Return (x, y) of the center of cell containing provided text 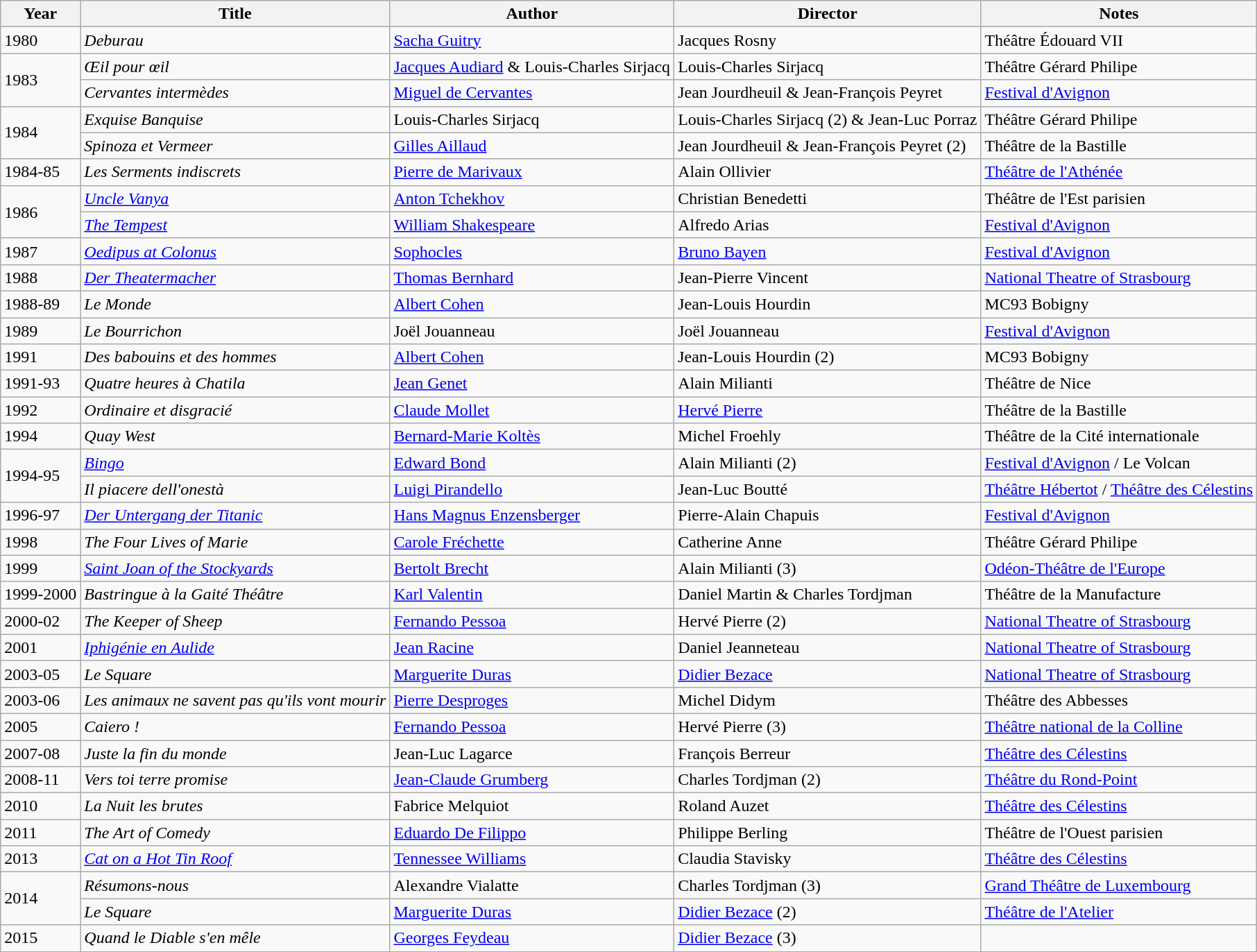
1980 (40, 40)
1988-89 (40, 304)
Vers toi terre promise (235, 780)
Bingo (235, 463)
Le Bourrichon (235, 331)
Théâtre des Abbesses (1119, 700)
Résumons-nous (235, 885)
Alfredo Arias (828, 225)
Luigi Pirandello (532, 489)
1984-85 (40, 172)
Il piacere dell'onestà (235, 489)
Exquise Banquise (235, 119)
Pierre-Alain Chapuis (828, 516)
Théâtre de Nice (1119, 384)
Roland Auzet (828, 806)
Jean-Luc Boutté (828, 489)
Odéon-Théâtre de l'Europe (1119, 568)
Karl Valentin (532, 595)
Charles Tordjman (2) (828, 780)
Jean-Luc Lagarce (532, 753)
Michel Froehly (828, 436)
Georges Feydeau (532, 938)
2001 (40, 647)
Tennessee Williams (532, 859)
Anton Tchekhov (532, 198)
Théâtre de l'Atelier (1119, 912)
The Keeper of Sheep (235, 621)
Claudia Stavisky (828, 859)
Miguel de Cervantes (532, 93)
Théâtre de l'Est parisien (1119, 198)
Quatre heures à Chatila (235, 384)
Théâtre de l'Ouest parisien (1119, 833)
Alain Milianti (828, 384)
Charles Tordjman (3) (828, 885)
2005 (40, 726)
Caiero ! (235, 726)
Didier Bezace (828, 674)
Grand Théâtre de Luxembourg (1119, 885)
Uncle Vanya (235, 198)
1991-93 (40, 384)
Théâtre Hébertot / Théâtre des Célestins (1119, 489)
Jean-Louis Hourdin (2) (828, 357)
1991 (40, 357)
1986 (40, 212)
2003-06 (40, 700)
Fabrice Melquiot (532, 806)
1994-95 (40, 476)
1987 (40, 251)
William Shakespeare (532, 225)
Alexandre Vialatte (532, 885)
Didier Bezace (2) (828, 912)
Sophocles (532, 251)
Juste la fin du monde (235, 753)
Bruno Bayen (828, 251)
2015 (40, 938)
Cat on a Hot Tin Roof (235, 859)
Bertolt Brecht (532, 568)
1994 (40, 436)
Jean Racine (532, 647)
Les animaux ne savent pas qu'ils vont mourir (235, 700)
Gilles Aillaud (532, 146)
Edward Bond (532, 463)
Oedipus at Colonus (235, 251)
Spinoza et Vermeer (235, 146)
2010 (40, 806)
1989 (40, 331)
Quand le Diable s'en mêle (235, 938)
1996-97 (40, 516)
The Four Lives of Marie (235, 542)
Claude Mollet (532, 410)
Œil pour œil (235, 67)
Daniel Jeanneteau (828, 647)
Théâtre du Rond-Point (1119, 780)
Bastringue à la Gaité Théâtre (235, 595)
Jean Genet (532, 384)
Thomas Bernhard (532, 278)
1988 (40, 278)
Pierre de Marivaux (532, 172)
Théâtre national de la Colline (1119, 726)
Hervé Pierre (2) (828, 621)
Jean Jourdheuil & Jean-François Peyret (2) (828, 146)
Daniel Martin & Charles Tordjman (828, 595)
1999 (40, 568)
Louis-Charles Sirjacq (2) & Jean-Luc Porraz (828, 119)
Carole Fréchette (532, 542)
Der Theatermacher (235, 278)
1983 (40, 80)
1992 (40, 410)
Jacques Rosny (828, 40)
Le Monde (235, 304)
2013 (40, 859)
The Tempest (235, 225)
Théâtre de la Manufacture (1119, 595)
Jean-Claude Grumberg (532, 780)
Théâtre de l'Athénée (1119, 172)
La Nuit les brutes (235, 806)
Théâtre Édouard VII (1119, 40)
Saint Joan of the Stockyards (235, 568)
2011 (40, 833)
Les Serments indiscrets (235, 172)
Hervé Pierre (828, 410)
Jacques Audiard & Louis-Charles Sirjacq (532, 67)
Cervantes intermèdes (235, 93)
Christian Benedetti (828, 198)
Festival d'Avignon / Le Volcan (1119, 463)
Alain Milianti (2) (828, 463)
Deburau (235, 40)
Director (828, 14)
Iphigénie en Aulide (235, 647)
Bernard-Marie Koltès (532, 436)
Pierre Desproges (532, 700)
Alain Ollivier (828, 172)
Hervé Pierre (3) (828, 726)
Philippe Berling (828, 833)
Author (532, 14)
Catherine Anne (828, 542)
Ordinaire et disgracié (235, 410)
Jean-Pierre Vincent (828, 278)
1999-2000 (40, 595)
1998 (40, 542)
2008-11 (40, 780)
Michel Didym (828, 700)
The Art of Comedy (235, 833)
Eduardo De Filippo (532, 833)
Des babouins et des hommes (235, 357)
2003-05 (40, 674)
Title (235, 14)
François Berreur (828, 753)
Sacha Guitry (532, 40)
Year (40, 14)
Alain Milianti (3) (828, 568)
Jean Jourdheuil & Jean-François Peyret (828, 93)
Hans Magnus Enzensberger (532, 516)
Théâtre de la Cité internationale (1119, 436)
2007-08 (40, 753)
Didier Bezace (3) (828, 938)
2000-02 (40, 621)
Notes (1119, 14)
Quay West (235, 436)
1984 (40, 133)
Jean-Louis Hourdin (828, 304)
Der Untergang der Titanic (235, 516)
2014 (40, 899)
